Identify which cell holds the provided text, then report its (x, y) central coordinate. 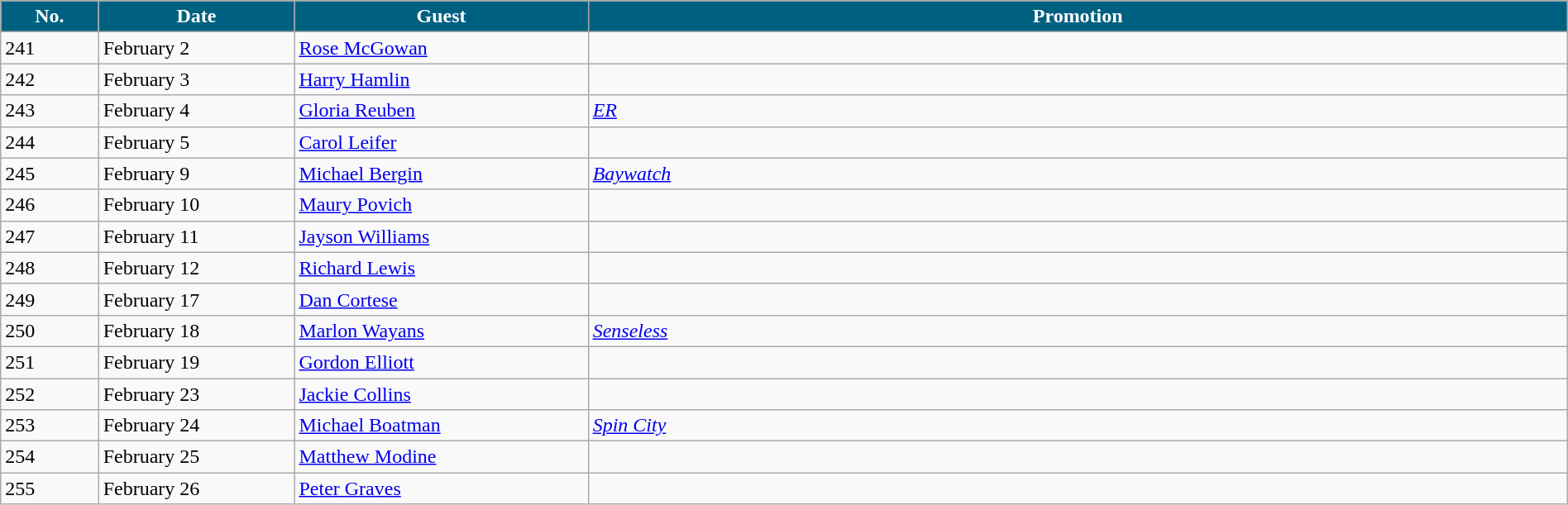
No. (50, 17)
Harry Hamlin (442, 79)
Jackie Collins (442, 394)
Carol Leifer (442, 142)
Richard Lewis (442, 268)
February 19 (197, 362)
ER (1078, 111)
Baywatch (1078, 174)
February 11 (197, 236)
244 (50, 142)
248 (50, 268)
Rose McGowan (442, 48)
Michael Boatman (442, 426)
Promotion (1078, 17)
254 (50, 457)
Senseless (1078, 331)
255 (50, 488)
Guest (442, 17)
Maury Povich (442, 205)
Spin City (1078, 426)
252 (50, 394)
243 (50, 111)
February 23 (197, 394)
Date (197, 17)
February 18 (197, 331)
February 17 (197, 299)
February 9 (197, 174)
245 (50, 174)
246 (50, 205)
247 (50, 236)
241 (50, 48)
Michael Bergin (442, 174)
February 24 (197, 426)
February 2 (197, 48)
February 4 (197, 111)
Peter Graves (442, 488)
February 3 (197, 79)
253 (50, 426)
250 (50, 331)
February 12 (197, 268)
February 26 (197, 488)
Gordon Elliott (442, 362)
242 (50, 79)
Matthew Modine (442, 457)
249 (50, 299)
Gloria Reuben (442, 111)
February 5 (197, 142)
Jayson Williams (442, 236)
Marlon Wayans (442, 331)
Dan Cortese (442, 299)
February 10 (197, 205)
February 25 (197, 457)
251 (50, 362)
